Identify which cell holds the provided text, then report its [x, y] central coordinate. 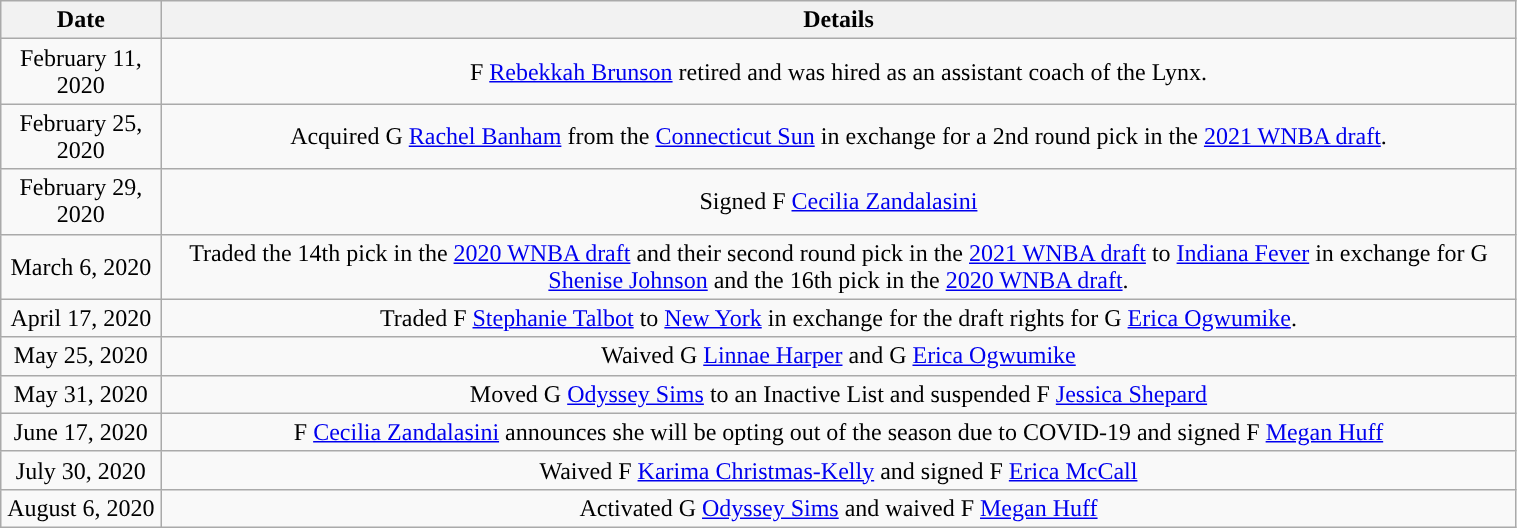
Waived F Karima Christmas-Kelly and signed F Erica McCall [838, 470]
February 29, 2020 [81, 202]
Details [838, 20]
Activated G Odyssey Sims and waived F Megan Huff [838, 508]
Acquired G Rachel Banham from the Connecticut Sun in exchange for a 2nd round pick in the 2021 WNBA draft. [838, 136]
June 17, 2020 [81, 432]
Signed F Cecilia Zandalasini [838, 202]
Traded F Stephanie Talbot to New York in exchange for the draft rights for G Erica Ogwumike. [838, 318]
March 6, 2020 [81, 266]
Moved G Odyssey Sims to an Inactive List and suspended F Jessica Shepard [838, 394]
February 11, 2020 [81, 72]
Date [81, 20]
May 25, 2020 [81, 356]
May 31, 2020 [81, 394]
F Cecilia Zandalasini announces she will be opting out of the season due to COVID-19 and signed F Megan Huff [838, 432]
F Rebekkah Brunson retired and was hired as an assistant coach of the Lynx. [838, 72]
July 30, 2020 [81, 470]
August 6, 2020 [81, 508]
April 17, 2020 [81, 318]
February 25, 2020 [81, 136]
Waived G Linnae Harper and G Erica Ogwumike [838, 356]
